For the text-containing cell, return its midpoint in (X, Y) coordinate format. 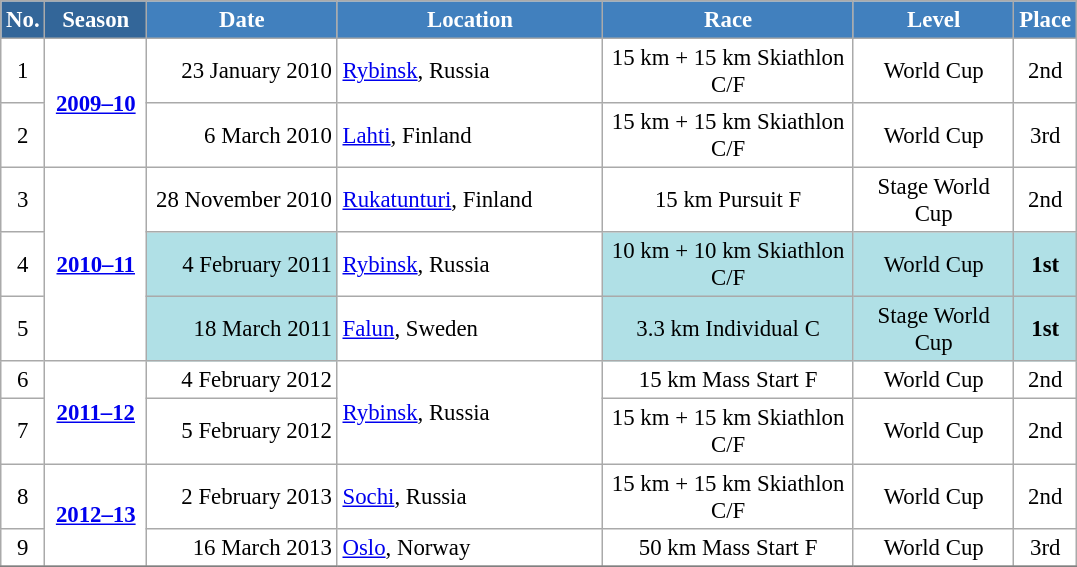
2 (23, 136)
4 February 2011 (242, 264)
15 km Mass Start F (728, 381)
2010–11 (96, 265)
2009–10 (96, 104)
15 km Pursuit F (728, 200)
2011–12 (96, 413)
3 (23, 200)
7 (23, 432)
23 January 2010 (242, 72)
2012–13 (96, 515)
10 km + 10 km Skiathlon C/F (728, 264)
4 (23, 264)
Location (470, 20)
5 February 2012 (242, 432)
9 (23, 547)
Date (242, 20)
Place (1045, 20)
2 February 2013 (242, 496)
Race (728, 20)
3.3 km Individual C (728, 330)
18 March 2011 (242, 330)
8 (23, 496)
Rukatunturi, Finland (470, 200)
28 November 2010 (242, 200)
No. (23, 20)
5 (23, 330)
Lahti, Finland (470, 136)
16 March 2013 (242, 547)
4 February 2012 (242, 381)
Oslo, Norway (470, 547)
6 (23, 381)
50 km Mass Start F (728, 547)
Falun, Sweden (470, 330)
Level (934, 20)
Season (96, 20)
6 March 2010 (242, 136)
1 (23, 72)
Sochi, Russia (470, 496)
